Return (X, Y) of the center of cell containing provided text 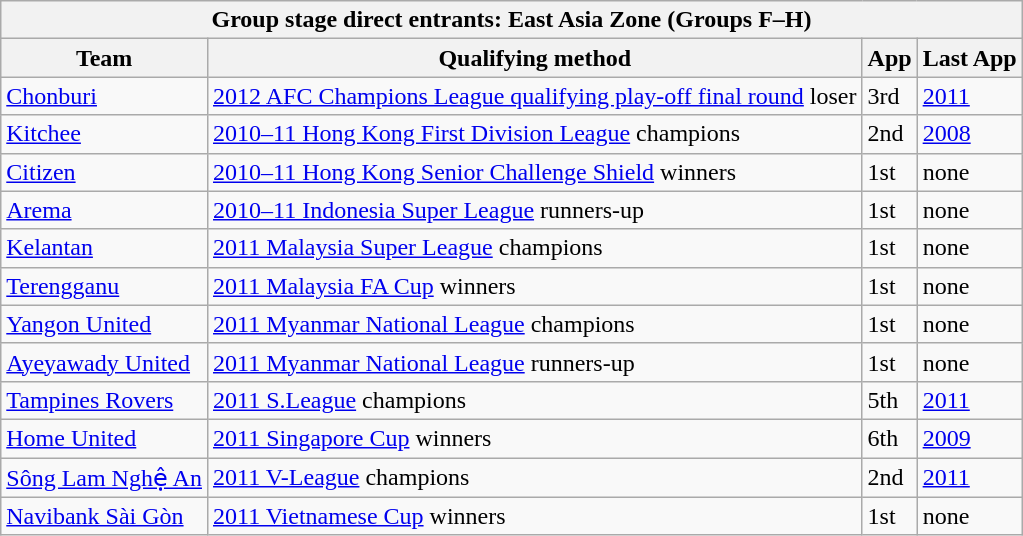
2009 (970, 438)
Group stage direct entrants: East Asia Zone (Groups F–H) (512, 20)
5th (890, 400)
2010–11 Hong Kong First Division League champions (534, 134)
Terengganu (104, 286)
Tampines Rovers (104, 400)
Arema (104, 210)
Qualifying method (534, 58)
2011 V-League champions (534, 478)
Navibank Sài Gòn (104, 516)
2011 Myanmar National League champions (534, 324)
2011 Malaysia FA Cup winners (534, 286)
2011 Myanmar National League runners-up (534, 362)
Yangon United (104, 324)
2012 AFC Champions League qualifying play-off final round loser (534, 96)
2011 Vietnamese Cup winners (534, 516)
Sông Lam Nghệ An (104, 478)
Team (104, 58)
2010–11 Indonesia Super League runners-up (534, 210)
Home United (104, 438)
2011 S.League champions (534, 400)
App (890, 58)
Kelantan (104, 248)
Kitchee (104, 134)
2010–11 Hong Kong Senior Challenge Shield winners (534, 172)
Ayeyawady United (104, 362)
2008 (970, 134)
Chonburi (104, 96)
6th (890, 438)
Citizen (104, 172)
3rd (890, 96)
Last App (970, 58)
2011 Malaysia Super League champions (534, 248)
2011 Singapore Cup winners (534, 438)
